Find where the given text appears and provide that cell's center as (x, y) coordinate. 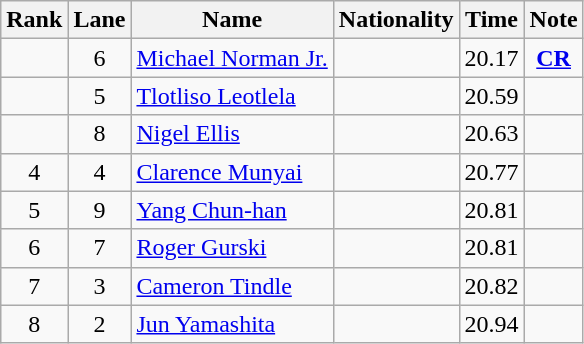
Rank (34, 20)
Name (232, 20)
Cameron Tindle (232, 286)
Michael Norman Jr. (232, 58)
20.94 (492, 324)
2 (100, 324)
Yang Chun-han (232, 210)
3 (100, 286)
Roger Gurski (232, 248)
9 (100, 210)
CR (554, 58)
Note (554, 20)
20.77 (492, 172)
Time (492, 20)
20.82 (492, 286)
Lane (100, 20)
20.63 (492, 134)
Clarence Munyai (232, 172)
Tlotliso Leotlela (232, 96)
Jun Yamashita (232, 324)
Nationality (396, 20)
Nigel Ellis (232, 134)
20.59 (492, 96)
20.17 (492, 58)
